Return the [x, y] coordinate for the center point of the cell that contains the specified text.  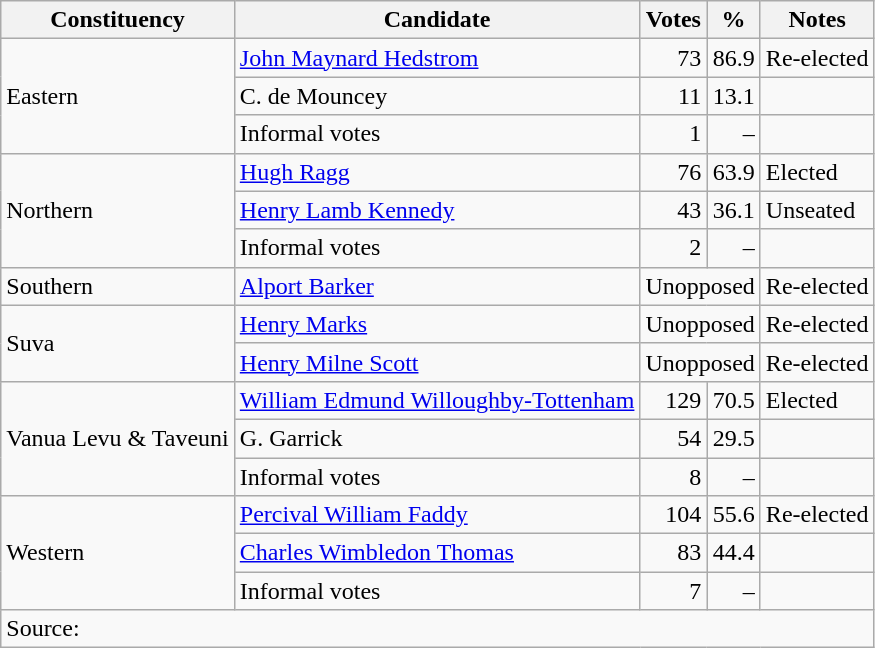
2 [674, 248]
73 [674, 58]
11 [674, 96]
Suva [118, 343]
63.9 [734, 172]
Northern [118, 210]
Henry Marks [437, 324]
Charles Wimbledon Thomas [437, 553]
8 [674, 477]
Hugh Ragg [437, 172]
104 [674, 515]
Constituency [118, 20]
C. de Mouncey [437, 96]
Southern [118, 286]
54 [674, 438]
1 [674, 134]
36.1 [734, 210]
Alport Barker [437, 286]
John Maynard Hedstrom [437, 58]
70.5 [734, 400]
Henry Milne Scott [437, 362]
7 [674, 591]
83 [674, 553]
Votes [674, 20]
Unseated [817, 210]
Vanua Levu & Taveuni [118, 438]
William Edmund Willoughby-Tottenham [437, 400]
55.6 [734, 515]
Source: [438, 629]
Henry Lamb Kennedy [437, 210]
Notes [817, 20]
Western [118, 553]
129 [674, 400]
Candidate [437, 20]
43 [674, 210]
% [734, 20]
Eastern [118, 96]
86.9 [734, 58]
G. Garrick [437, 438]
13.1 [734, 96]
29.5 [734, 438]
Percival William Faddy [437, 515]
76 [674, 172]
44.4 [734, 553]
